Find where the given text appears and provide that cell's center as (x, y) coordinate. 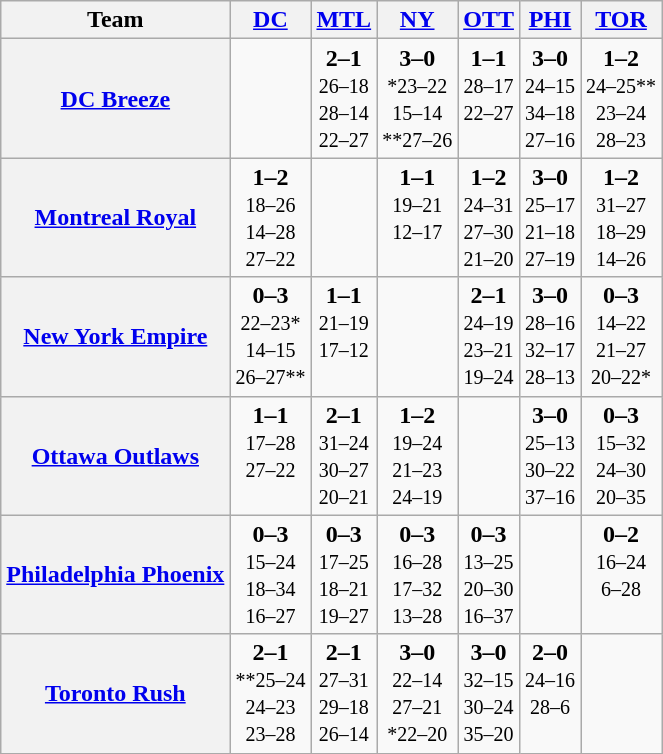
0–317–2518–2119–27 (344, 574)
PHI (550, 20)
2–1**25–2424–2323–28 (270, 694)
1–117–2827–22 (270, 456)
1–128–1722–27 (489, 98)
DC Breeze (116, 98)
1–224–3127–3021–20 (489, 218)
OTT (489, 20)
0–322–23*14–1526–27** (270, 336)
3–025–1330–2237–16 (550, 456)
3–022–1427–21*22–20 (418, 694)
0–315–2418–3416–27 (270, 574)
1–219–2421–2324–19 (418, 456)
3–032–1530–2435–20 (489, 694)
3–028–1632–1728–13 (550, 336)
0–314–2221–2720–22* (622, 336)
1–231–2718–2914–26 (622, 218)
0–315–3224–3020–35 (622, 456)
Team (116, 20)
2–131–2430–2720–21 (344, 456)
1–119–2112–17 (418, 218)
NY (418, 20)
3–0*23–2215–14**27–26 (418, 98)
1–224–25**23–2428–23 (622, 98)
TOR (622, 20)
0–313–2520–3016–37 (489, 574)
2–127–3129–1826–14 (344, 694)
0–216–246–28 (622, 574)
2–024–1628–6 (550, 694)
0–316–2817–3213–28 (418, 574)
Philadelphia Phoenix (116, 574)
2–124–1923–2119–24 (489, 336)
3–024–1534–1827–16 (550, 98)
Montreal Royal (116, 218)
2–126–1828–1422–27 (344, 98)
MTL (344, 20)
DC (270, 20)
Toronto Rush (116, 694)
3–025–1721–1827–19 (550, 218)
1–218–2614–2827–22 (270, 218)
Ottawa Outlaws (116, 456)
New York Empire (116, 336)
1–121–1917–12 (344, 336)
